Extract the (X, Y) coordinate from the center of the cell holding the provided text.  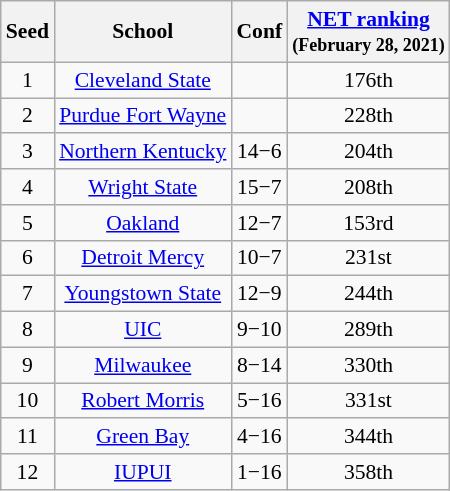
12 (28, 472)
289th (368, 330)
7 (28, 294)
IUPUI (142, 472)
176th (368, 80)
NET ranking(February 28, 2021) (368, 32)
Purdue Fort Wayne (142, 116)
10−7 (259, 258)
5 (28, 223)
Wright State (142, 187)
UIC (142, 330)
344th (368, 437)
Youngstown State (142, 294)
15−7 (259, 187)
2 (28, 116)
208th (368, 187)
228th (368, 116)
Cleveland State (142, 80)
Seed (28, 32)
12−9 (259, 294)
9−10 (259, 330)
244th (368, 294)
Green Bay (142, 437)
9 (28, 365)
Milwaukee (142, 365)
5−16 (259, 401)
14−6 (259, 152)
358th (368, 472)
Conf (259, 32)
204th (368, 152)
Oakland (142, 223)
1 (28, 80)
11 (28, 437)
6 (28, 258)
12−7 (259, 223)
8 (28, 330)
231st (368, 258)
8−14 (259, 365)
Detroit Mercy (142, 258)
3 (28, 152)
153rd (368, 223)
4 (28, 187)
330th (368, 365)
1−16 (259, 472)
School (142, 32)
10 (28, 401)
331st (368, 401)
Robert Morris (142, 401)
4−16 (259, 437)
Northern Kentucky (142, 152)
